Extract the (x, y) coordinate from the center of the cell holding the provided text.  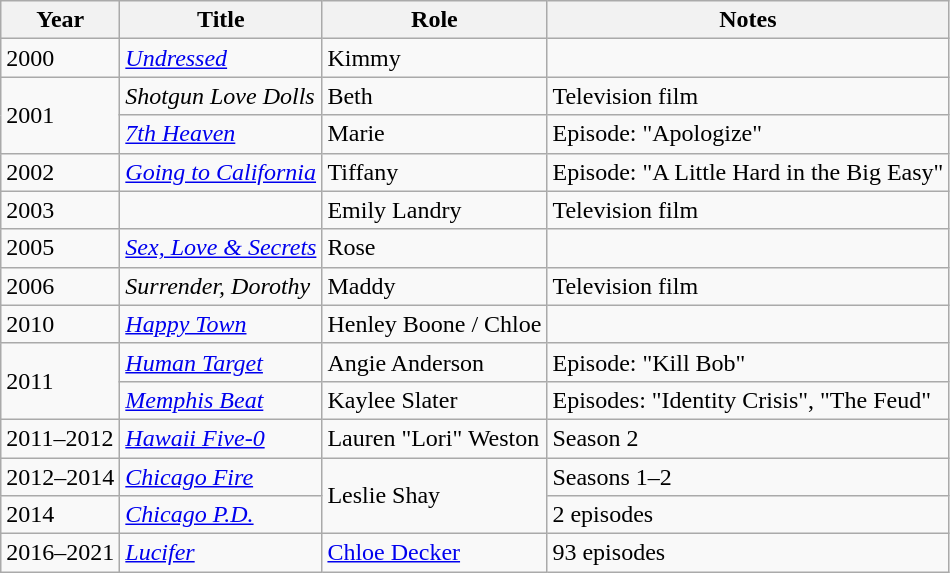
Happy Town (221, 324)
Title (221, 20)
Rose (434, 248)
Chloe Decker (434, 553)
Episode: "A Little Hard in the Big Easy" (748, 172)
Episode: "Apologize" (748, 134)
Kaylee Slater (434, 400)
2012–2014 (60, 477)
Beth (434, 96)
Role (434, 20)
2014 (60, 515)
Leslie Shay (434, 496)
Chicago P.D. (221, 515)
Shotgun Love Dolls (221, 96)
Going to California (221, 172)
Chicago Fire (221, 477)
2011 (60, 381)
7th Heaven (221, 134)
2016–2021 (60, 553)
Maddy (434, 286)
Notes (748, 20)
Sex, Love & Secrets (221, 248)
2002 (60, 172)
Tiffany (434, 172)
2000 (60, 58)
Lauren "Lori" Weston (434, 438)
93 episodes (748, 553)
2003 (60, 210)
Seasons 1–2 (748, 477)
Episode: "Kill Bob" (748, 362)
Emily Landry (434, 210)
2 episodes (748, 515)
Lucifer (221, 553)
Undressed (221, 58)
Memphis Beat (221, 400)
Human Target (221, 362)
2005 (60, 248)
Angie Anderson (434, 362)
Year (60, 20)
Hawaii Five-0 (221, 438)
Henley Boone / Chloe (434, 324)
Marie (434, 134)
Surrender, Dorothy (221, 286)
Season 2 (748, 438)
2001 (60, 115)
2006 (60, 286)
Kimmy (434, 58)
2011–2012 (60, 438)
Episodes: "Identity Crisis", "The Feud" (748, 400)
2010 (60, 324)
